Output the (X, Y) coordinate of the center of the cell containing the given text.  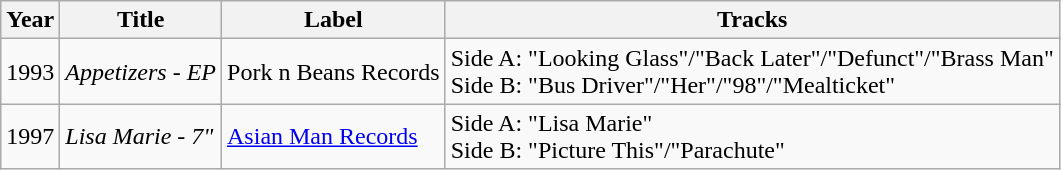
1997 (30, 136)
Lisa Marie - 7" (141, 136)
Side A: "Looking Glass"/"Back Later"/"Defunct"/"Brass Man"Side B: "Bus Driver"/"Her"/"98"/"Mealticket" (752, 72)
Tracks (752, 20)
Label (334, 20)
Asian Man Records (334, 136)
1993 (30, 72)
Year (30, 20)
Appetizers - EP (141, 72)
Pork n Beans Records (334, 72)
Side A: "Lisa Marie"Side B: "Picture This"/"Parachute" (752, 136)
Title (141, 20)
